Extract the (X, Y) coordinate from the center of the cell holding the provided text.  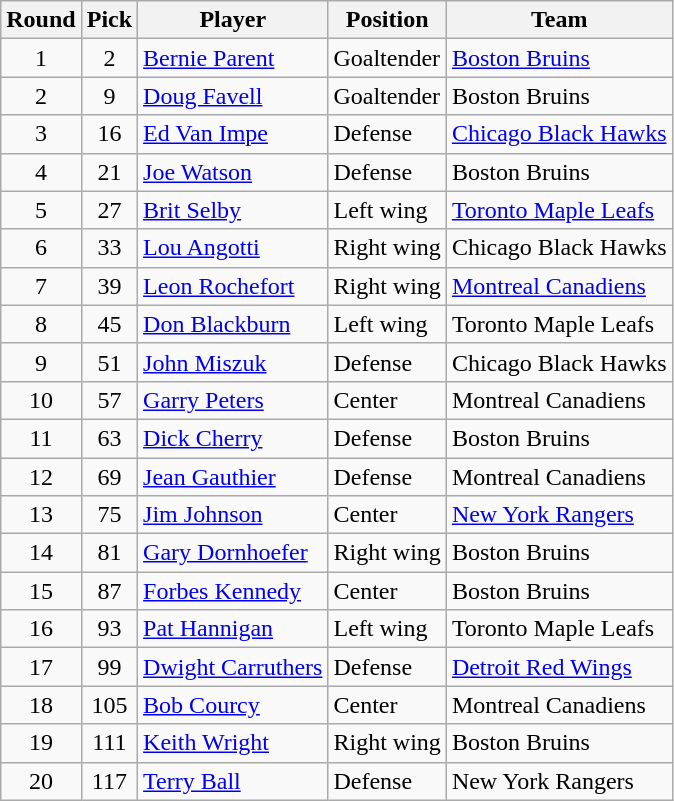
99 (109, 667)
Pick (109, 20)
Team (559, 20)
Jim Johnson (233, 515)
7 (41, 286)
105 (109, 705)
Bob Courcy (233, 705)
Joe Watson (233, 172)
63 (109, 438)
Doug Favell (233, 96)
Lou Angotti (233, 248)
4 (41, 172)
Terry Ball (233, 781)
Keith Wright (233, 743)
8 (41, 324)
93 (109, 629)
Don Blackburn (233, 324)
Garry Peters (233, 400)
Position (387, 20)
51 (109, 362)
5 (41, 210)
Detroit Red Wings (559, 667)
Forbes Kennedy (233, 591)
John Miszuk (233, 362)
45 (109, 324)
Dick Cherry (233, 438)
20 (41, 781)
Ed Van Impe (233, 134)
75 (109, 515)
6 (41, 248)
Bernie Parent (233, 58)
Brit Selby (233, 210)
81 (109, 553)
111 (109, 743)
Gary Dornhoefer (233, 553)
21 (109, 172)
57 (109, 400)
18 (41, 705)
Player (233, 20)
10 (41, 400)
Dwight Carruthers (233, 667)
87 (109, 591)
17 (41, 667)
1 (41, 58)
11 (41, 438)
15 (41, 591)
3 (41, 134)
14 (41, 553)
Round (41, 20)
19 (41, 743)
39 (109, 286)
Leon Rochefort (233, 286)
Pat Hannigan (233, 629)
33 (109, 248)
117 (109, 781)
27 (109, 210)
13 (41, 515)
12 (41, 477)
69 (109, 477)
Jean Gauthier (233, 477)
